Capture the cell that displays the provided text and extract its [x, y] central coordinate. 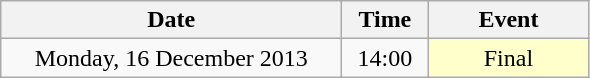
Final [508, 58]
Date [172, 20]
Event [508, 20]
Monday, 16 December 2013 [172, 58]
14:00 [385, 58]
Time [385, 20]
